Pinpoint the cell where the given text exists, returning its (x, y) midpoint coordinate. 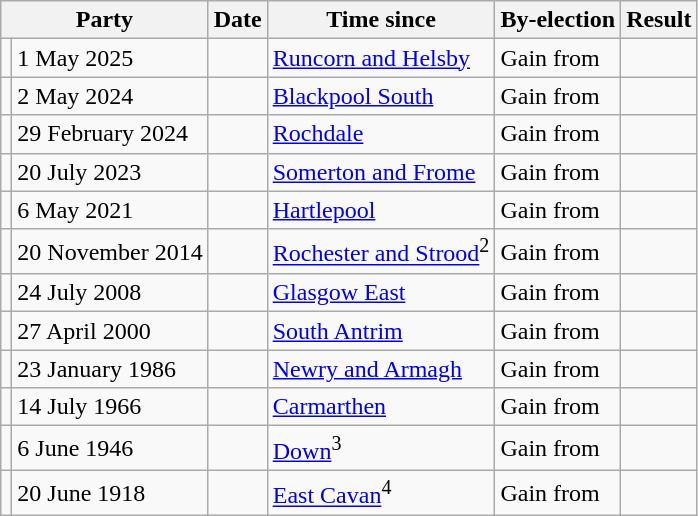
East Cavan4 (381, 492)
6 May 2021 (110, 210)
Newry and Armagh (381, 369)
Somerton and Frome (381, 172)
14 July 1966 (110, 407)
South Antrim (381, 331)
23 January 1986 (110, 369)
Date (238, 20)
By-election (558, 20)
20 November 2014 (110, 252)
Hartlepool (381, 210)
Result (659, 20)
29 February 2024 (110, 134)
20 July 2023 (110, 172)
Carmarthen (381, 407)
Party (104, 20)
24 July 2008 (110, 293)
6 June 1946 (110, 448)
Rochdale (381, 134)
Down3 (381, 448)
Blackpool South (381, 96)
Time since (381, 20)
1 May 2025 (110, 58)
Rochester and Strood2 (381, 252)
20 June 1918 (110, 492)
Glasgow East (381, 293)
2 May 2024 (110, 96)
Runcorn and Helsby (381, 58)
27 April 2000 (110, 331)
